Determine the [X, Y] coordinate at the center of the cell enclosing the given text.  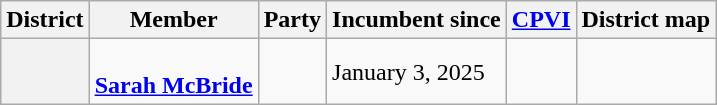
District map [646, 20]
Sarah McBride [174, 72]
CPVI [541, 20]
Member [174, 20]
January 3, 2025 [417, 72]
District [45, 20]
Party [292, 20]
Incumbent since [417, 20]
